Capture the cell that displays the provided text and extract its [x, y] central coordinate. 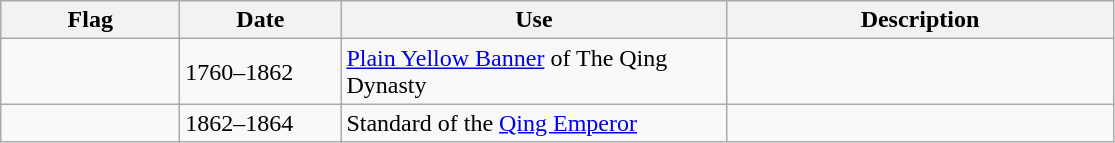
1760–1862 [260, 72]
Plain Yellow Banner of The Qing Dynasty [534, 72]
1862–1864 [260, 123]
Flag [90, 20]
Use [534, 20]
Description [920, 20]
Standard of the Qing Emperor [534, 123]
Date [260, 20]
